Return (x, y) of the center of cell containing provided text 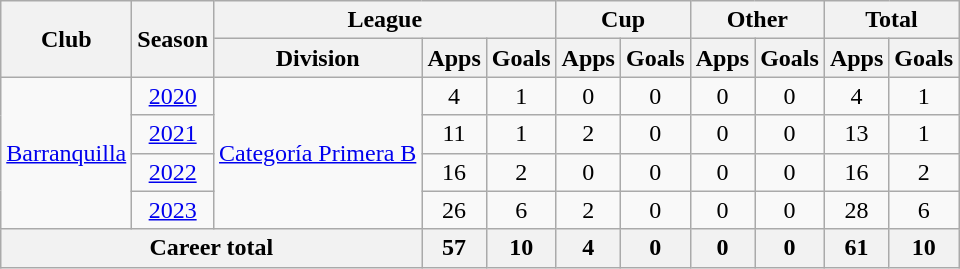
2022 (173, 172)
57 (454, 248)
2023 (173, 210)
Categoría Primera B (318, 153)
28 (856, 210)
13 (856, 134)
2021 (173, 134)
Other (757, 20)
Division (318, 58)
Total (891, 20)
League (386, 20)
61 (856, 248)
2020 (173, 96)
Cup (623, 20)
Barranquilla (66, 153)
11 (454, 134)
Season (173, 39)
26 (454, 210)
Career total (212, 248)
Club (66, 39)
